Capture the cell that displays the provided text and extract its (X, Y) central coordinate. 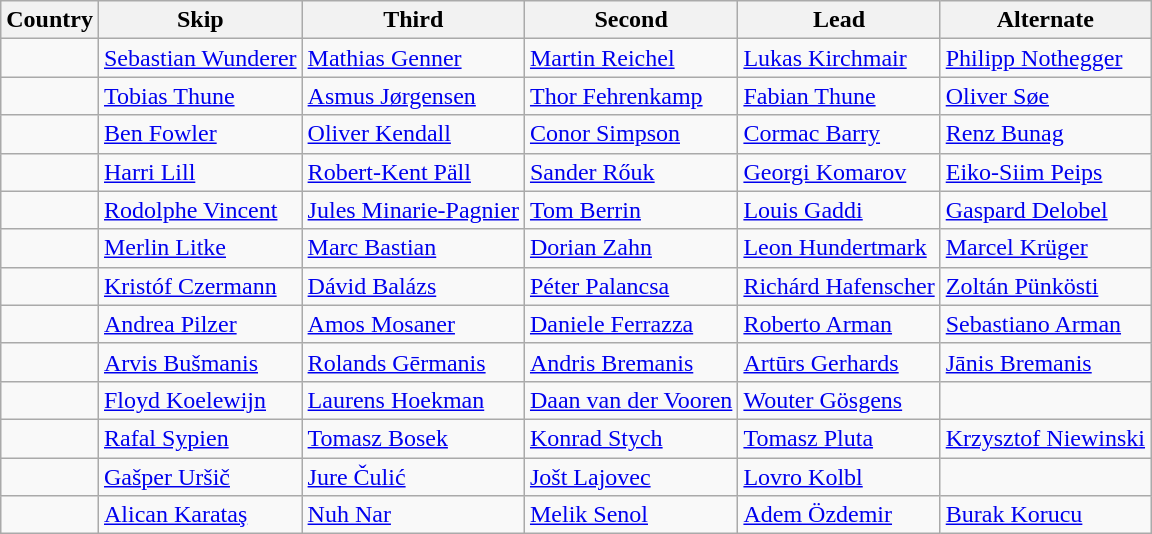
Mathias Genner (413, 58)
Eiko-Siim Peips (1045, 172)
Skip (200, 20)
Andrea Pilzer (200, 324)
Renz Bunag (1045, 134)
Lukas Kirchmair (839, 58)
Rafal Sypien (200, 438)
Jānis Bremanis (1045, 362)
Nuh Nar (413, 515)
Harri Lill (200, 172)
Wouter Gösgens (839, 400)
Alican Karataş (200, 515)
Fabian Thune (839, 96)
Kristóf Czermann (200, 286)
Louis Gaddi (839, 210)
Tomasz Pluta (839, 438)
Marcel Krüger (1045, 248)
Country (50, 20)
Sander Rőuk (630, 172)
Roberto Arman (839, 324)
Ben Fowler (200, 134)
Péter Palancsa (630, 286)
Sebastian Wunderer (200, 58)
Daniele Ferrazza (630, 324)
Philipp Nothegger (1045, 58)
Rodolphe Vincent (200, 210)
Second (630, 20)
Gašper Uršič (200, 477)
Andris Bremanis (630, 362)
Tobias Thune (200, 96)
Tomasz Bosek (413, 438)
Krzysztof Niewinski (1045, 438)
Merlin Litke (200, 248)
Jure Čulić (413, 477)
Robert-Kent Päll (413, 172)
Burak Korucu (1045, 515)
Cormac Barry (839, 134)
Amos Mosaner (413, 324)
Sebastiano Arman (1045, 324)
Daan van der Vooren (630, 400)
Dorian Zahn (630, 248)
Jules Minarie-Pagnier (413, 210)
Zoltán Pünkösti (1045, 286)
Leon Hundertmark (839, 248)
Third (413, 20)
Thor Fehrenkamp (630, 96)
Konrad Stych (630, 438)
Conor Simpson (630, 134)
Richárd Hafenscher (839, 286)
Dávid Balázs (413, 286)
Rolands Gērmanis (413, 362)
Lovro Kolbl (839, 477)
Adem Özdemir (839, 515)
Marc Bastian (413, 248)
Tom Berrin (630, 210)
Oliver Kendall (413, 134)
Georgi Komarov (839, 172)
Laurens Hoekman (413, 400)
Asmus Jørgensen (413, 96)
Melik Senol (630, 515)
Lead (839, 20)
Jošt Lajovec (630, 477)
Oliver Søe (1045, 96)
Floyd Koelewijn (200, 400)
Arvis Bušmanis (200, 362)
Alternate (1045, 20)
Martin Reichel (630, 58)
Gaspard Delobel (1045, 210)
Artūrs Gerhards (839, 362)
